Detect which cell encompasses the target text, then output its (X, Y) center coordinate. 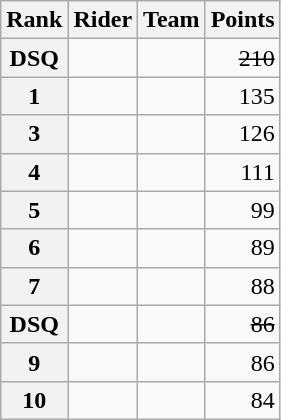
9 (34, 362)
210 (242, 58)
Rider (103, 20)
Points (242, 20)
126 (242, 134)
4 (34, 172)
1 (34, 96)
7 (34, 286)
6 (34, 248)
89 (242, 248)
Team (172, 20)
135 (242, 96)
3 (34, 134)
5 (34, 210)
84 (242, 400)
99 (242, 210)
88 (242, 286)
Rank (34, 20)
111 (242, 172)
10 (34, 400)
